Search for the cell housing the specified text and yield its (X, Y) center coordinate. 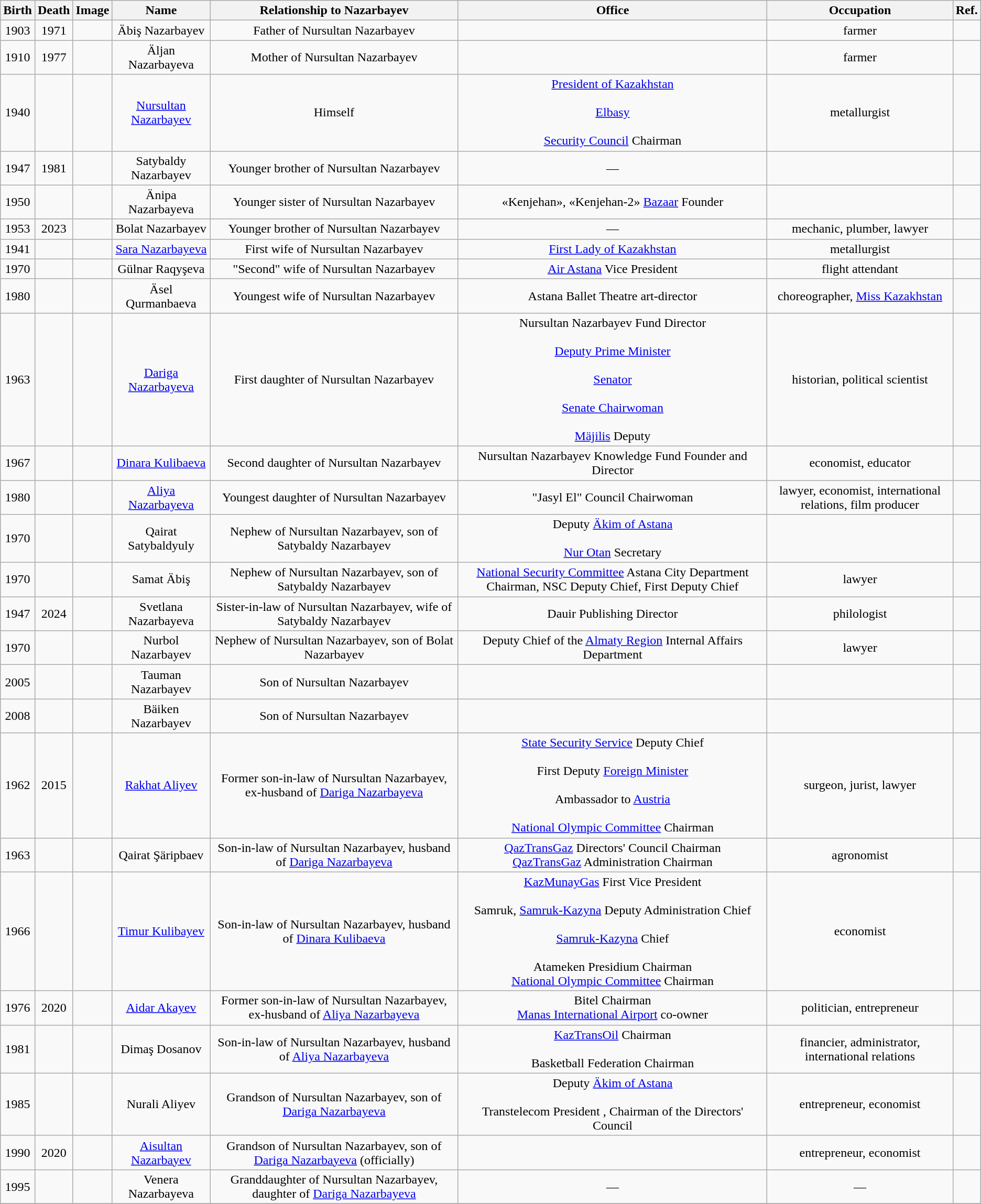
Son-in-law of Nursultan Nazarbayev, husband of Dinara Kulibaeva (334, 932)
Dimaş Dosanov (161, 1049)
Grandson of Nursultan Nazarbayev, son of Dariga Nazarbayeva (334, 1104)
agronomist (860, 855)
Nursultan Nazarbayev Knowledge Fund Founder and Director (613, 463)
Aliya Nazarbayeva (161, 497)
Relationship to Nazarbayev (334, 10)
1910 (18, 58)
Youngest wife of Nursultan Nazarbayev (334, 295)
Nursultan Nazarbayev Fund DirectorDeputy Prime MinisterSenator Senate ChairwomanMäjilis Deputy (613, 379)
Deputy Äkim of AstanaNur Otan Secretary (613, 539)
2024 (53, 614)
Death (53, 10)
philologist (860, 614)
1995 (18, 1186)
flight attendant (860, 269)
Astana Ballet Theatre art-director (613, 295)
National Security Committee Astana City Department Chairman, NSC Deputy Chief, First Deputy Chief (613, 579)
1971 (53, 30)
politician, entrepreneur (860, 1008)
2023 (53, 229)
1950 (18, 202)
"Jasyl El" Council Chairwoman (613, 497)
Office (613, 10)
State Security Service Deputy ChiefFirst Deputy Foreign MinisterAmbassador to AustriaNational Olympic Committee Chairman (613, 785)
financier, administrator, international relations (860, 1049)
Sister-in-law of Nursultan Nazarbayev, wife of Satybaldy Nazarbayev (334, 614)
Tauman Nazarbayev (161, 682)
Son-in-law of Nursultan Nazarbayev, husband of Dariga Nazarbayeva (334, 855)
President of KazakhstanElbasySecurity Council Chairman (613, 113)
«Kenjehan», «Kenjehan-2» Bazaar Founder (613, 202)
1941 (18, 249)
economist (860, 932)
Rakhat Aliyev (161, 785)
surgeon, jurist, lawyer (860, 785)
QazTransGaz Directors' Council Chairman QazTransGaz Administration Chairman (613, 855)
Himself (334, 113)
Satybaldy Nazarbayev (161, 168)
Image (92, 10)
Son-in-law of Nursultan Nazarbayev, husband of Aliya Nazarbayeva (334, 1049)
Äsel Qurmanbaeva (161, 295)
Nurali Aliyev (161, 1104)
Bäiken Nazarbayev (161, 716)
Second daughter of Nursultan Nazarbayev (334, 463)
Bitel ChairmanManas International Airport co-owner (613, 1008)
1967 (18, 463)
lawyer, economist, international relations, film producer (860, 497)
2015 (53, 785)
1966 (18, 932)
Aisultan Nazarbayev (161, 1153)
Air Astana Vice President (613, 269)
2008 (18, 716)
1990 (18, 1153)
Nephew of Nursultan Nazarbayev, son of Bolat Nazarbayev (334, 648)
1985 (18, 1104)
1940 (18, 113)
Deputy Chief of the Almaty Region Internal Affairs Department (613, 648)
Qairat Satybaldyuly (161, 539)
economist, educator (860, 463)
Dariga Nazarbayeva (161, 379)
1962 (18, 785)
Äbiş Nazarbayev (161, 30)
Granddaughter of Nursultan Nazarbayev, daughter of Dariga Nazarbayeva (334, 1186)
Timur Kulibayev (161, 932)
Ref. (966, 10)
Gülnar Raqyşeva (161, 269)
1977 (53, 58)
Äljan Nazarbayeva (161, 58)
Bolat Nazarbayev (161, 229)
Mother of Nursultan Nazarbayev (334, 58)
Nurbol Nazarbayev (161, 648)
Aidar Akayev (161, 1008)
choreographer, Miss Kazakhstan (860, 295)
1976 (18, 1008)
2005 (18, 682)
Grandson of Nursultan Nazarbayev, son of Dariga Nazarbayeva (officially) (334, 1153)
Qairat Şäripbaev (161, 855)
1953 (18, 229)
Former son-in-law of Nursultan Nazarbayev, ex-husband of Aliya Nazarbayeva (334, 1008)
Deputy Äkim of AstanaTranstelecom President , Chairman of the Directors' Council (613, 1104)
Sara Nazarbayeva (161, 249)
1903 (18, 30)
Birth (18, 10)
Former son-in-law of Nursultan Nazarbayev, ex-husband of Dariga Nazarbayeva (334, 785)
Dauir Publishing Director (613, 614)
KazTransOil ChairmanBasketball Federation Chairman (613, 1049)
Venera Nazarbayeva (161, 1186)
mechanic, plumber, lawyer (860, 229)
Änipa Nazarbayeva (161, 202)
Nursultan Nazarbayev (161, 113)
Father of Nursultan Nazarbayev (334, 30)
Younger sister of Nursultan Nazarbayev (334, 202)
Svetlana Nazarbayeva (161, 614)
First daughter of Nursultan Nazarbayev (334, 379)
Occupation (860, 10)
Samat Äbiş (161, 579)
Youngest daughter of Nursultan Nazarbayev (334, 497)
First Lady of Kazakhstan (613, 249)
historian, political scientist (860, 379)
Name (161, 10)
Dinara Kulibaeva (161, 463)
"Second" wife of Nursultan Nazarbayev (334, 269)
First wife of Nursultan Nazarbayev (334, 249)
